Search for the cell housing the specified text and yield its [X, Y] center coordinate. 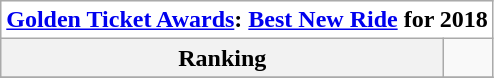
Golden Ticket Awards: Best New Ride for 2018 [248, 20]
Ranking [222, 58]
